Extract the [X, Y] coordinate from the center of the cell holding the provided text.  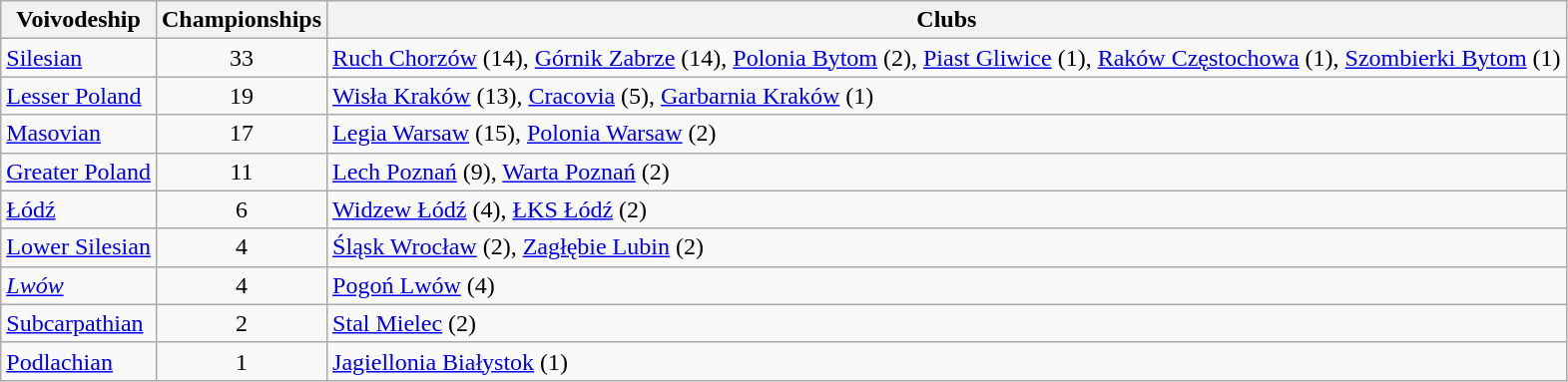
Podlachian [79, 361]
2 [242, 323]
Masovian [79, 134]
Wisła Kraków (13), Cracovia (5), Garbarnia Kraków (1) [947, 96]
Lwów [79, 285]
Championships [242, 20]
Ruch Chorzów (14), Górnik Zabrze (14), Polonia Bytom (2), Piast Gliwice (1), Raków Częstochowa (1), Szombierki Bytom (1) [947, 58]
11 [242, 172]
Stal Mielec (2) [947, 323]
Jagiellonia Białystok (1) [947, 361]
Śląsk Wrocław (2), Zagłębie Lubin (2) [947, 247]
Pogoń Lwów (4) [947, 285]
17 [242, 134]
Silesian [79, 58]
33 [242, 58]
19 [242, 96]
Subcarpathian [79, 323]
Łódź [79, 209]
Lech Poznań (9), Warta Poznań (2) [947, 172]
Lower Silesian [79, 247]
6 [242, 209]
Lesser Poland [79, 96]
Widzew Łódź (4), ŁKS Łódź (2) [947, 209]
1 [242, 361]
Voivodeship [79, 20]
Legia Warsaw (15), Polonia Warsaw (2) [947, 134]
Clubs [947, 20]
Greater Poland [79, 172]
